Determine the (x, y) coordinate at the center of the cell enclosing the given text.  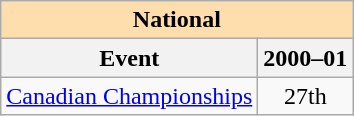
National (177, 20)
Canadian Championships (130, 96)
2000–01 (306, 58)
Event (130, 58)
27th (306, 96)
